Locate the cell with the specified text and output its [X, Y] center coordinate. 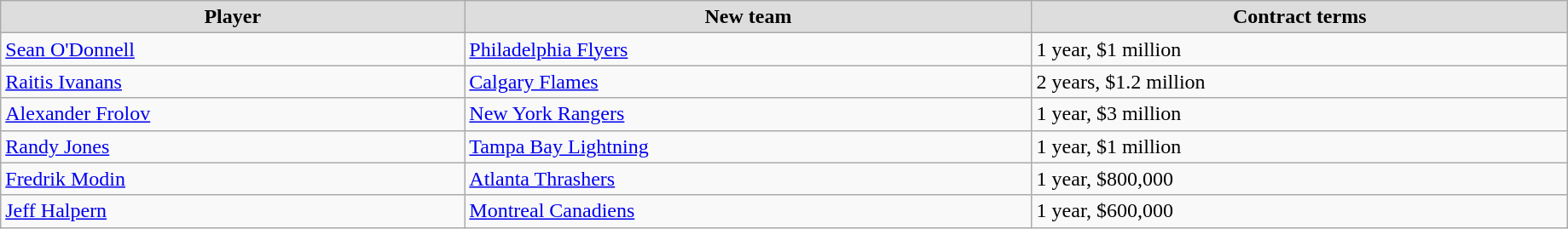
Alexander Frolov [233, 114]
Tampa Bay Lightning [749, 146]
Philadelphia Flyers [749, 49]
1 year, $800,000 [1299, 179]
New team [749, 17]
Raitis Ivanans [233, 82]
Atlanta Thrashers [749, 179]
1 year, $600,000 [1299, 211]
Player [233, 17]
Sean O'Donnell [233, 49]
Calgary Flames [749, 82]
Montreal Canadiens [749, 211]
1 year, $3 million [1299, 114]
Jeff Halpern [233, 211]
Fredrik Modin [233, 179]
Randy Jones [233, 146]
New York Rangers [749, 114]
Contract terms [1299, 17]
2 years, $1.2 million [1299, 82]
